Scan for the cell matching the given text and deliver its [x, y] coordinate at center. 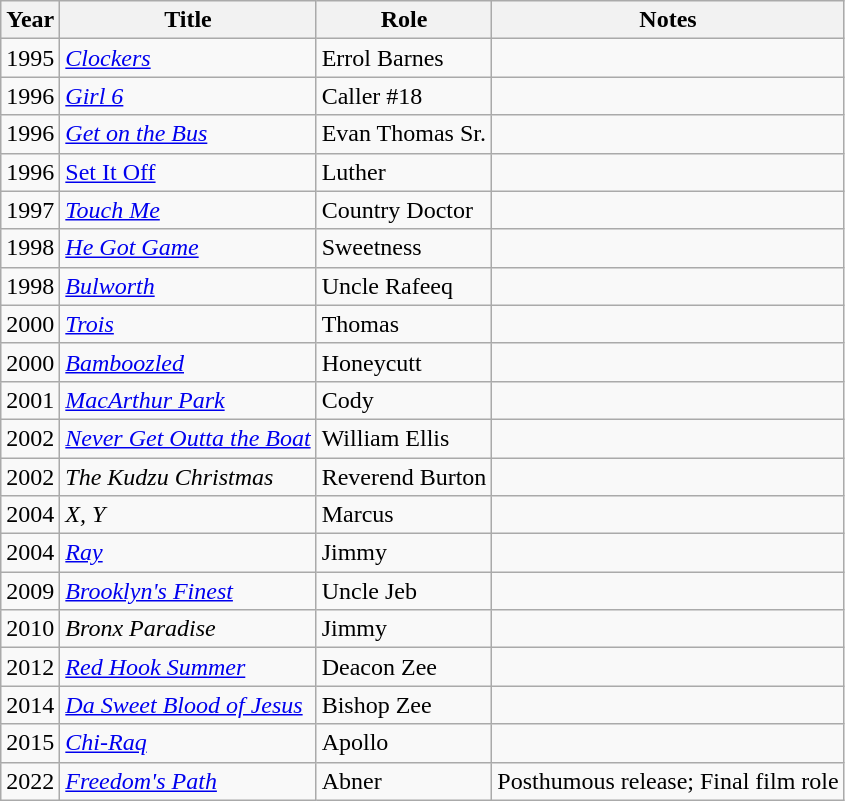
Brooklyn's Finest [188, 591]
Da Sweet Blood of Jesus [188, 705]
MacArthur Park [188, 400]
2010 [30, 629]
Country Doctor [404, 210]
2001 [30, 400]
The Kudzu Christmas [188, 477]
Evan Thomas Sr. [404, 134]
2015 [30, 743]
Posthumous release; Final film role [668, 781]
1997 [30, 210]
Errol Barnes [404, 58]
Get on the Bus [188, 134]
Girl 6 [188, 96]
1995 [30, 58]
Caller #18 [404, 96]
2012 [30, 667]
Trois [188, 324]
Cody [404, 400]
Marcus [404, 515]
Thomas [404, 324]
Luther [404, 172]
William Ellis [404, 438]
Freedom's Path [188, 781]
2009 [30, 591]
X, Y [188, 515]
Year [30, 20]
2014 [30, 705]
Sweetness [404, 248]
Set It Off [188, 172]
Reverend Burton [404, 477]
Honeycutt [404, 362]
Notes [668, 20]
Abner [404, 781]
Uncle Rafeeq [404, 286]
Touch Me [188, 210]
Red Hook Summer [188, 667]
Bishop Zee [404, 705]
Role [404, 20]
Never Get Outta the Boat [188, 438]
Uncle Jeb [404, 591]
Apollo [404, 743]
Bamboozled [188, 362]
Clockers [188, 58]
Ray [188, 553]
Bronx Paradise [188, 629]
He Got Game [188, 248]
Bulworth [188, 286]
Title [188, 20]
Deacon Zee [404, 667]
Chi-Raq [188, 743]
2022 [30, 781]
